Pinpoint the cell where the given text exists, returning its (X, Y) midpoint coordinate. 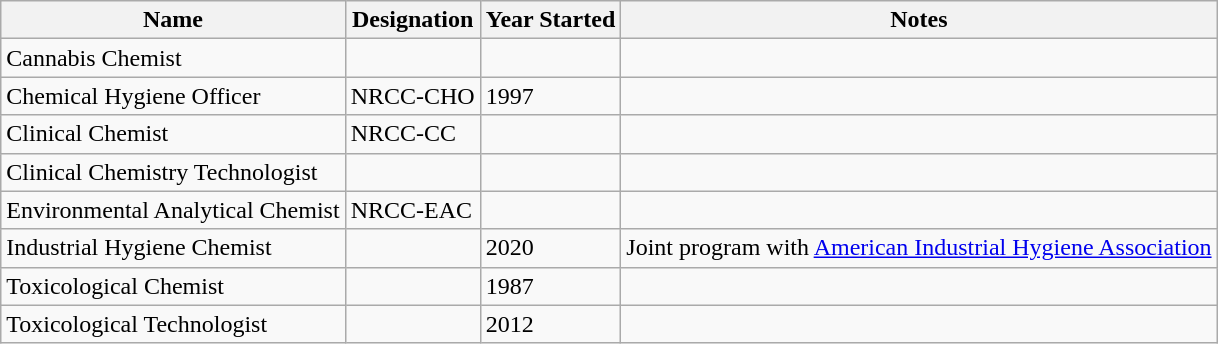
2020 (550, 248)
Industrial Hygiene Chemist (173, 248)
Clinical Chemistry Technologist (173, 172)
Year Started (550, 20)
Name (173, 20)
Designation (412, 20)
2012 (550, 324)
NRCC-CHO (412, 96)
NRCC-CC (412, 134)
Environmental Analytical Chemist (173, 210)
Chemical Hygiene Officer (173, 96)
Cannabis Chemist (173, 58)
1987 (550, 286)
1997 (550, 96)
NRCC-EAC (412, 210)
Toxicological Technologist (173, 324)
Toxicological Chemist (173, 286)
Notes (919, 20)
Joint program with American Industrial Hygiene Association (919, 248)
Clinical Chemist (173, 134)
